Determine the (X, Y) coordinate at the center of the cell enclosing the given text.  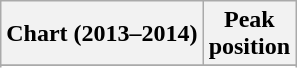
Peakposition (249, 34)
Chart (2013–2014) (102, 34)
